Extract the (x, y) coordinate from the center of the cell holding the provided text.  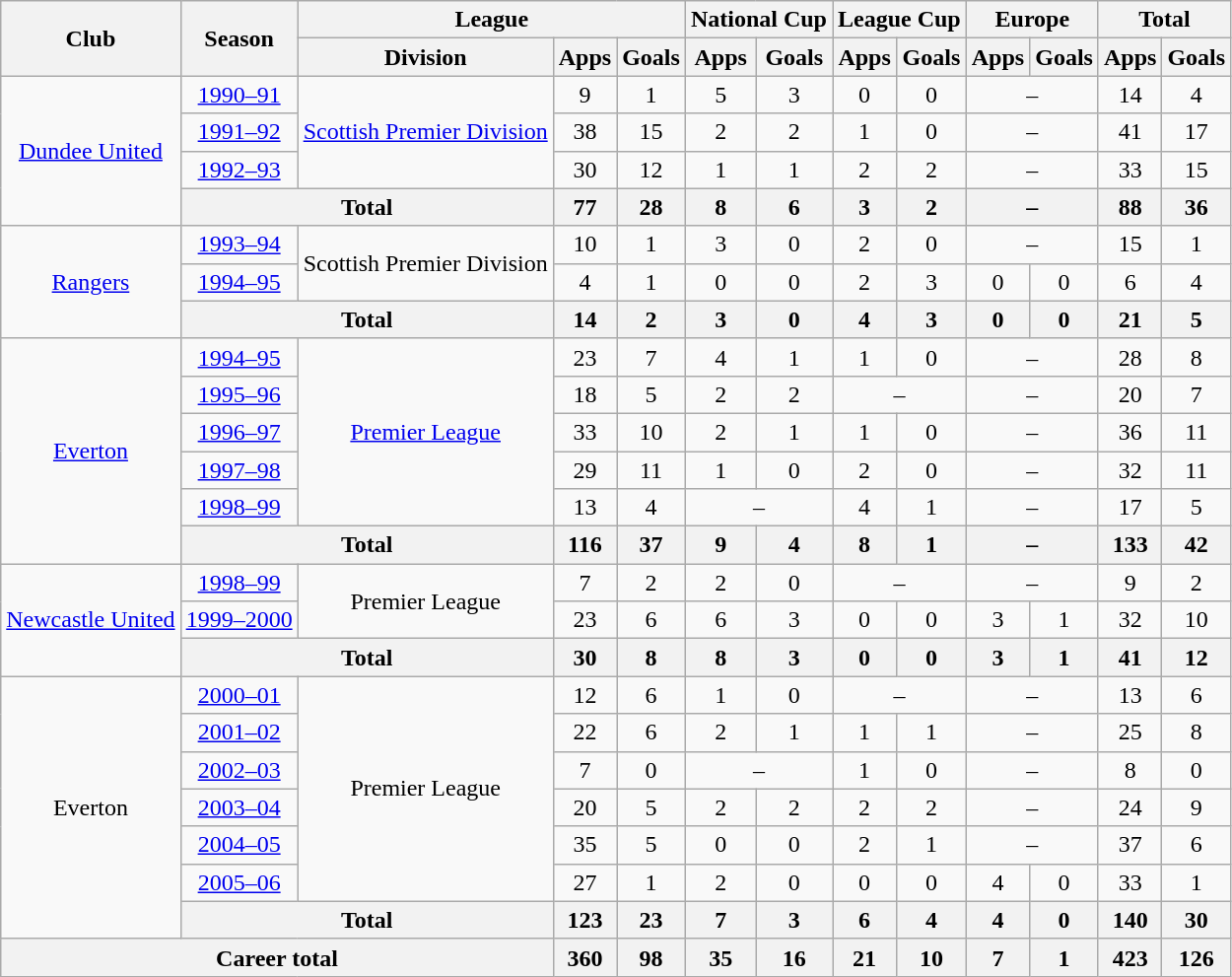
24 (1129, 807)
27 (584, 882)
126 (1197, 957)
1992–93 (239, 170)
18 (584, 394)
38 (584, 132)
Newcastle United (91, 620)
1990–91 (239, 95)
88 (1129, 207)
1999–2000 (239, 620)
98 (651, 957)
League Cup (899, 20)
360 (584, 957)
2005–06 (239, 882)
1993–94 (239, 244)
423 (1129, 957)
77 (584, 207)
League (491, 20)
116 (584, 545)
2001–02 (239, 733)
Europe (1032, 20)
25 (1129, 733)
2002–03 (239, 770)
2003–04 (239, 807)
2004–05 (239, 845)
1995–96 (239, 394)
Division (426, 57)
Season (239, 38)
Rangers (91, 282)
Career total (277, 957)
22 (584, 733)
140 (1129, 920)
1991–92 (239, 132)
1997–98 (239, 470)
1996–97 (239, 432)
29 (584, 470)
Club (91, 38)
42 (1197, 545)
16 (794, 957)
133 (1129, 545)
2000–01 (239, 695)
Dundee United (91, 151)
123 (584, 920)
National Cup (759, 20)
